From the cell containing the given text, extract its center point as [x, y] coordinate. 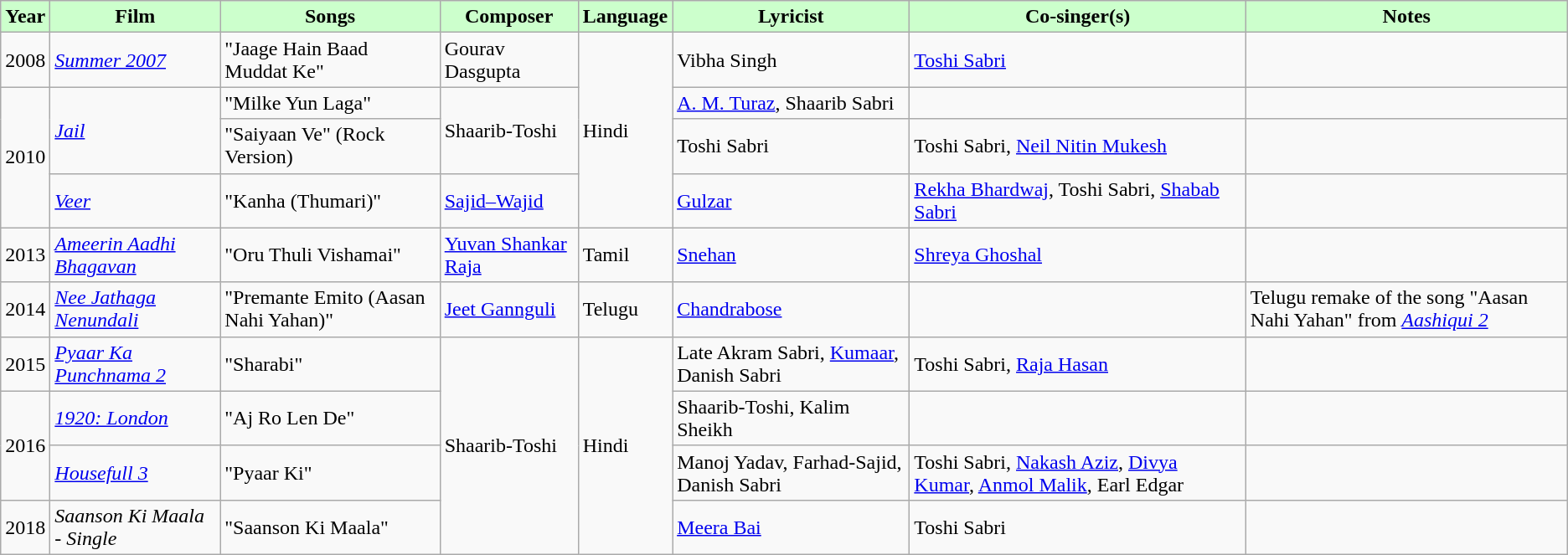
Gourav Dasgupta [509, 60]
Notes [1406, 17]
A. M. Turaz, Shaarib Sabri [791, 103]
"Saiyaan Ve" (Rock Version) [330, 146]
Yuvan Shankar Raja [509, 254]
Year [25, 17]
"Premante Emito (Aasan Nahi Yahan)" [330, 310]
Shaarib-Toshi, Kalim Sheikh [791, 419]
Housefull 3 [136, 472]
Manoj Yadav, Farhad-Sajid, Danish Sabri [791, 472]
2018 [25, 527]
Toshi Sabri, Neil Nitin Mukesh [1077, 146]
Chandrabose [791, 310]
Co-singer(s) [1077, 17]
1920: London [136, 419]
"Pyaar Ki" [330, 472]
"Kanha (Thumari)" [330, 201]
"Milke Yun Laga" [330, 103]
2013 [25, 254]
Composer [509, 17]
2008 [25, 60]
Film [136, 17]
Jail [136, 131]
"Aj Ro Len De" [330, 419]
Saanson Ki Maala - Single [136, 527]
"Saanson Ki Maala" [330, 527]
Summer 2007 [136, 60]
Veer [136, 201]
2016 [25, 445]
Toshi Sabri, Raja Hasan [1077, 363]
Lyricist [791, 17]
Late Akram Sabri, Kumaar, Danish Sabri [791, 363]
Telugu [625, 310]
Snehan [791, 254]
Toshi Sabri, Nakash Aziz, Divya Kumar, Anmol Malik, Earl Edgar [1077, 472]
Tamil [625, 254]
Rekha Bhardwaj, Toshi Sabri, Shabab Sabri [1077, 201]
Nee Jathaga Nenundali [136, 310]
Ameerin Aadhi Bhagavan [136, 254]
"Sharabi" [330, 363]
Pyaar Ka Punchnama 2 [136, 363]
"Jaage Hain Baad Muddat Ke" [330, 60]
Gulzar [791, 201]
Jeet Gannguli [509, 310]
Shreya Ghoshal [1077, 254]
2015 [25, 363]
Meera Bai [791, 527]
"Oru Thuli Vishamai" [330, 254]
Telugu remake of the song "Aasan Nahi Yahan" from Aashiqui 2 [1406, 310]
Language [625, 17]
Sajid–Wajid [509, 201]
2014 [25, 310]
Songs [330, 17]
2010 [25, 157]
Vibha Singh [791, 60]
